Locate the cell with the specified text and output its (X, Y) center coordinate. 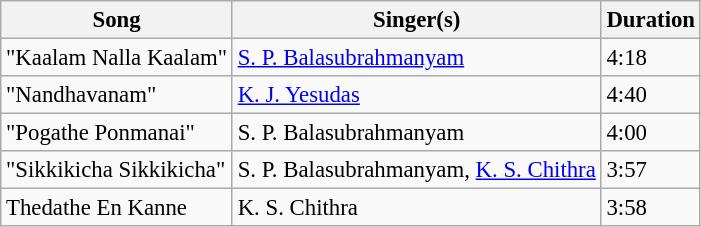
S. P. Balasubrahmanyam, K. S. Chithra (416, 170)
Duration (650, 20)
4:00 (650, 133)
"Kaalam Nalla Kaalam" (117, 58)
K. S. Chithra (416, 208)
"Sikkikicha Sikkikicha" (117, 170)
4:18 (650, 58)
"Nandhavanam" (117, 95)
3:57 (650, 170)
"Pogathe Ponmanai" (117, 133)
Singer(s) (416, 20)
3:58 (650, 208)
4:40 (650, 95)
Song (117, 20)
Thedathe En Kanne (117, 208)
K. J. Yesudas (416, 95)
